From the cell containing the given text, extract its center point as (x, y) coordinate. 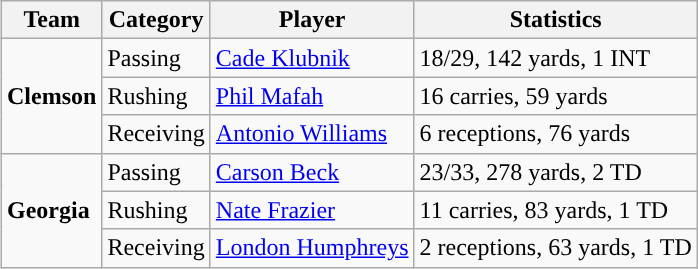
Antonio Williams (312, 134)
Player (312, 20)
Clemson (52, 96)
Georgia (52, 210)
2 receptions, 63 yards, 1 TD (556, 248)
Category (156, 20)
Statistics (556, 20)
18/29, 142 yards, 1 INT (556, 58)
Cade Klubnik (312, 58)
16 carries, 59 yards (556, 96)
11 carries, 83 yards, 1 TD (556, 210)
6 receptions, 76 yards (556, 134)
Nate Frazier (312, 210)
Carson Beck (312, 172)
Phil Mafah (312, 96)
Team (52, 20)
London Humphreys (312, 248)
23/33, 278 yards, 2 TD (556, 172)
